Capture the cell that displays the provided text and extract its [X, Y] central coordinate. 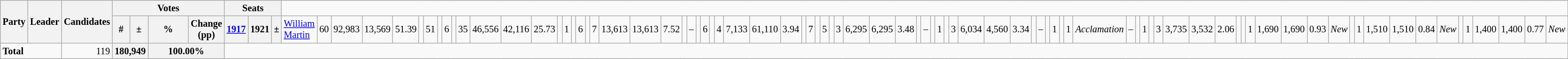
25.73 [545, 29]
7.52 [671, 29]
3.94 [791, 29]
3.48 [906, 29]
51 [430, 29]
3,735 [1176, 29]
1917 [236, 29]
7,133 [737, 29]
0.77 [1535, 29]
6,034 [971, 29]
4,560 [997, 29]
3,532 [1202, 29]
1921 [260, 29]
180,949 [130, 51]
42,116 [516, 29]
119 [87, 51]
% [168, 29]
3.34 [1021, 29]
Leader [45, 22]
# [121, 29]
5 [825, 29]
2.06 [1226, 29]
60 [324, 29]
Acclamation [1099, 29]
Candidates [87, 22]
Seats [253, 8]
Votes [168, 8]
0.84 [1426, 29]
92,983 [346, 29]
0.93 [1317, 29]
13,569 [377, 29]
35 [463, 29]
Change (pp) [207, 29]
100.00% [186, 51]
William Martin [300, 29]
Party [14, 22]
51.39 [406, 29]
61,110 [765, 29]
4 [719, 29]
Total [31, 51]
46,556 [485, 29]
